Scan for the cell matching the given text and deliver its [X, Y] coordinate at center. 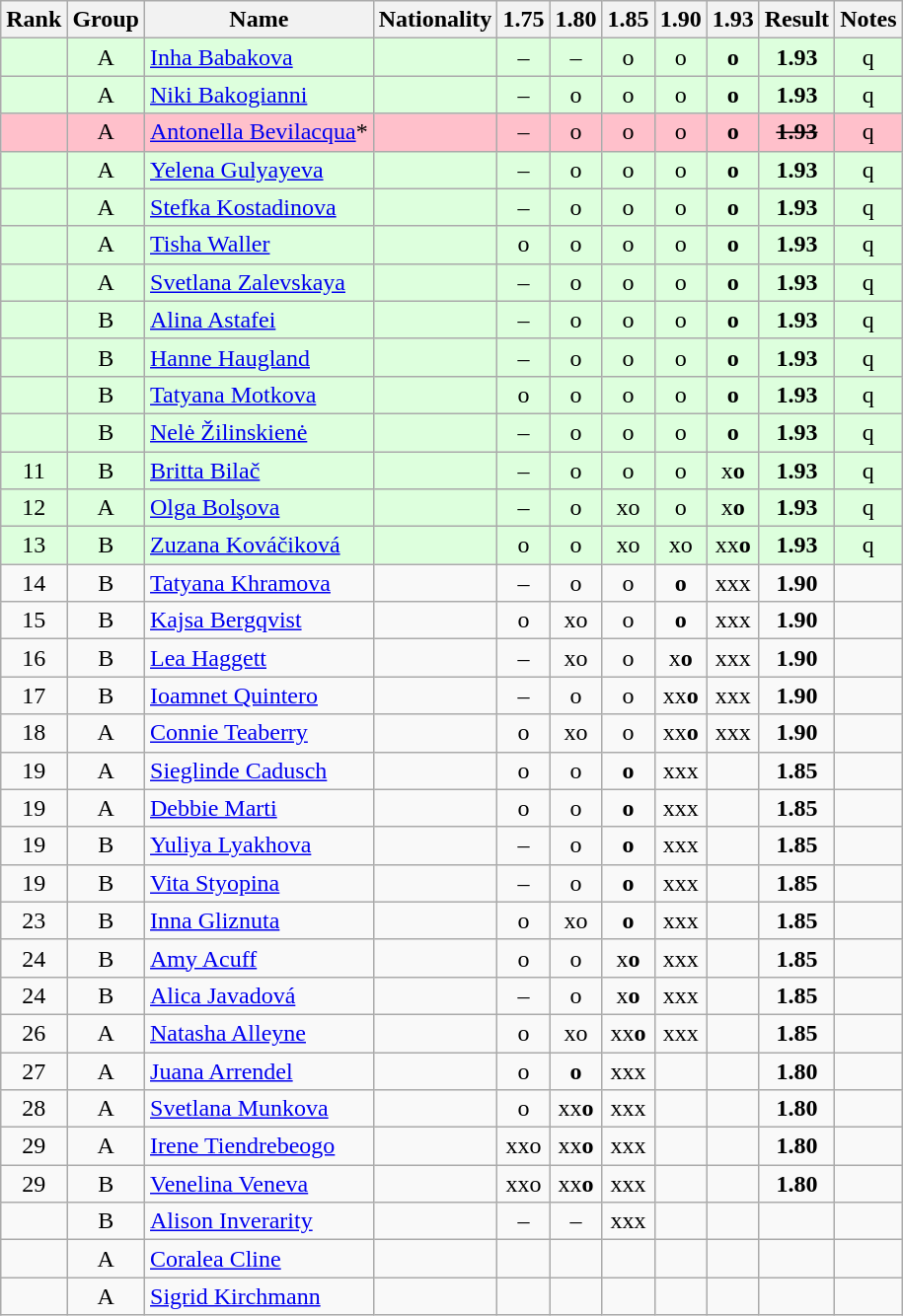
Inna Gliznuta [260, 920]
Sigrid Kirchmann [260, 1296]
Alison Inverarity [260, 1221]
17 [34, 695]
Lea Haggett [260, 658]
Britta Bilač [260, 471]
Irene Tiendrebeogo [260, 1146]
Nelė Žilinskienė [260, 432]
Amy Acuff [260, 958]
Yuliya Lyakhova [260, 845]
Debbie Marti [260, 808]
Antonella Bevilacqua* [260, 132]
1.75 [523, 20]
Zuzana Kováčiková [260, 546]
Svetlana Munkova [260, 1109]
26 [34, 1033]
Tatyana Motkova [260, 395]
Rank [34, 20]
16 [34, 658]
Hanne Haugland [260, 357]
Group [107, 20]
28 [34, 1109]
Olga Bolşova [260, 508]
14 [34, 583]
Name [260, 20]
11 [34, 471]
Niki Bakogianni [260, 95]
27 [34, 1070]
Connie Teaberry [260, 733]
Venelina Veneva [260, 1184]
15 [34, 621]
Natasha Alleyne [260, 1033]
Stefka Kostadinova [260, 207]
Alina Astafei [260, 320]
13 [34, 546]
Svetlana Zalevskaya [260, 282]
Yelena Gulyayeva [260, 170]
Vita Styopina [260, 883]
Sieglinde Cadusch [260, 770]
Inha Babakova [260, 57]
Kajsa Bergqvist [260, 621]
Result [796, 20]
Juana Arrendel [260, 1070]
Notes [868, 20]
12 [34, 508]
Tisha Waller [260, 245]
Coralea Cline [260, 1259]
Tatyana Khramova [260, 583]
Alica Javadová [260, 995]
Ioamnet Quintero [260, 695]
23 [34, 920]
Nationality [435, 20]
18 [34, 733]
